Search for the cell housing the specified text and yield its (x, y) center coordinate. 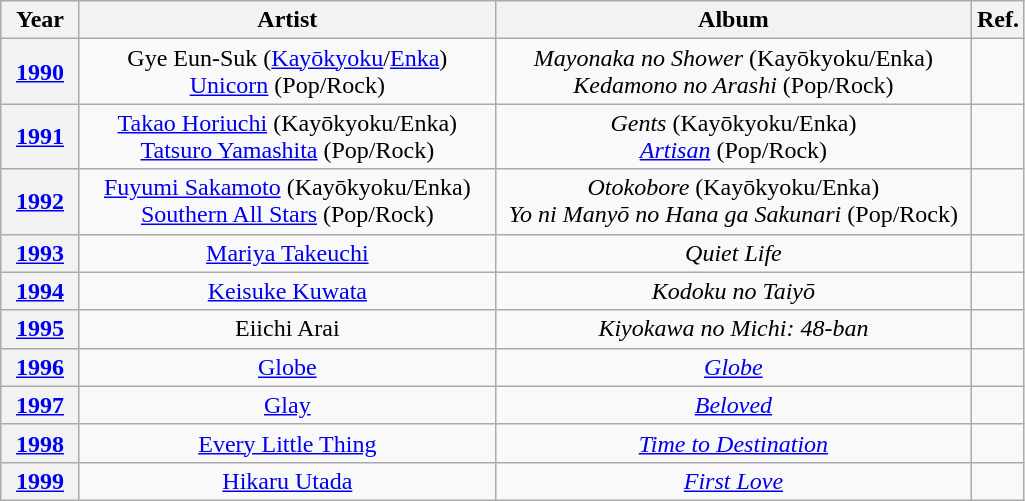
Otokobore (Kayōkyoku/Enka)Yo ni Manyō no Hana ga Sakunari (Pop/Rock) (733, 202)
Beloved (733, 405)
First Love (733, 481)
Gye Eun-Suk (Kayōkyoku/Enka)Unicorn (Pop/Rock) (287, 72)
1993 (40, 253)
1997 (40, 405)
Keisuke Kuwata (287, 291)
1992 (40, 202)
Glay (287, 405)
Fuyumi Sakamoto (Kayōkyoku/Enka)Southern All Stars (Pop/Rock) (287, 202)
1990 (40, 72)
Kodoku no Taiyō (733, 291)
Gents (Kayōkyoku/Enka)Artisan (Pop/Rock) (733, 136)
Eiichi Arai (287, 329)
1991 (40, 136)
Ref. (998, 20)
Time to Destination (733, 443)
1996 (40, 367)
Kiyokawa no Michi: 48-ban (733, 329)
Hikaru Utada (287, 481)
Artist (287, 20)
Takao Horiuchi (Kayōkyoku/Enka)Tatsuro Yamashita (Pop/Rock) (287, 136)
1994 (40, 291)
Quiet Life (733, 253)
Mayonaka no Shower (Kayōkyoku/Enka)Kedamono no Arashi (Pop/Rock) (733, 72)
Every Little Thing (287, 443)
1999 (40, 481)
Year (40, 20)
1995 (40, 329)
Album (733, 20)
Mariya Takeuchi (287, 253)
1998 (40, 443)
